Detect which cell encompasses the target text, then output its (x, y) center coordinate. 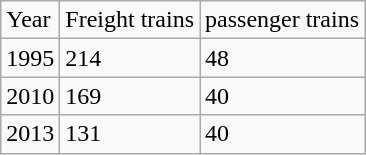
Freight trains (130, 20)
214 (130, 58)
passenger trains (282, 20)
48 (282, 58)
2013 (30, 134)
131 (130, 134)
2010 (30, 96)
Year (30, 20)
169 (130, 96)
1995 (30, 58)
